Determine the (X, Y) coordinate at the center of the cell enclosing the given text.  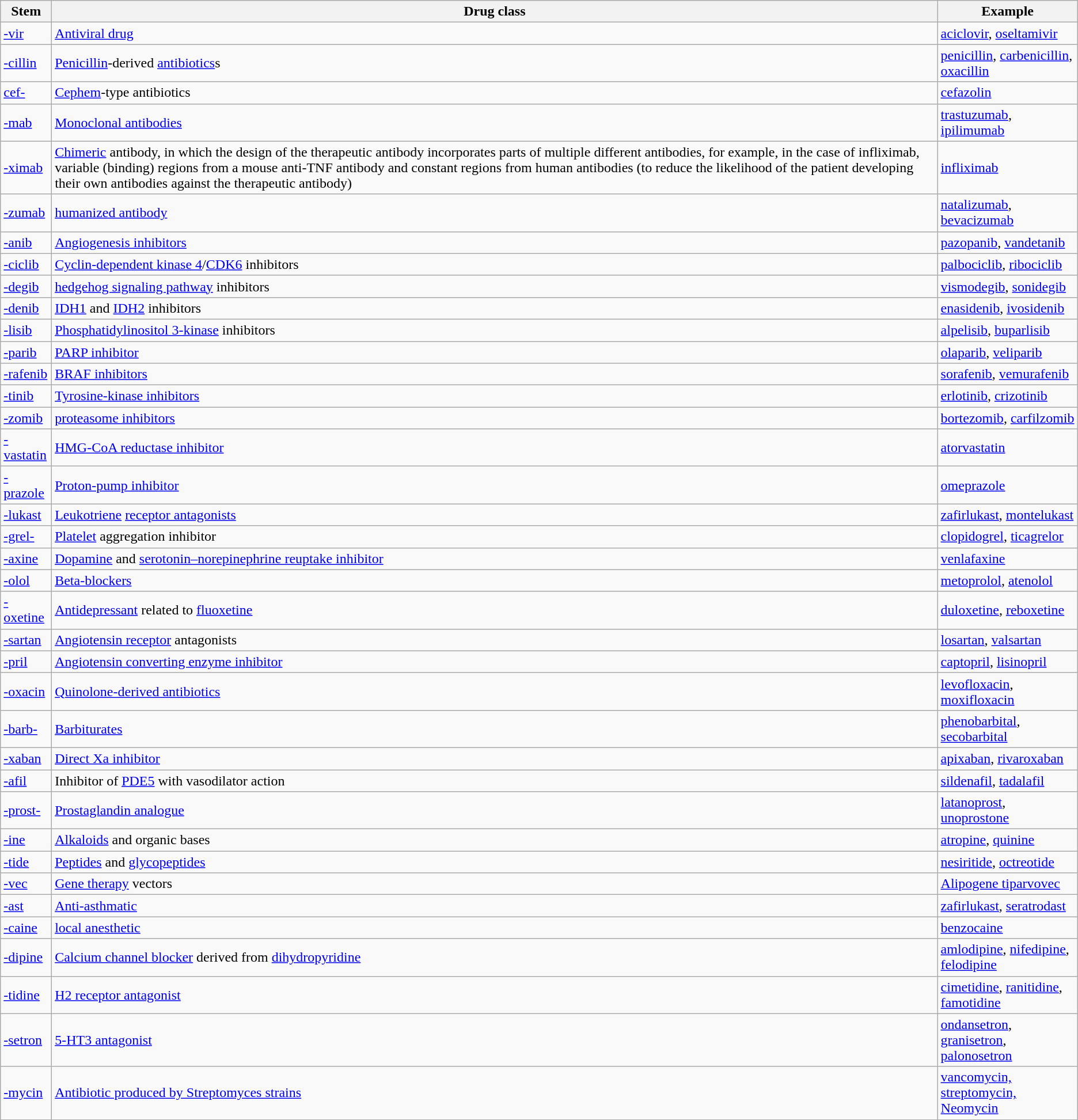
-rafenib (26, 374)
BRAF inhibitors (495, 374)
-lisib (26, 330)
-parib (26, 352)
PARP inhibitor (495, 352)
palbociclib, ribociclib (1008, 264)
trastuzumab, ipilimumab (1008, 122)
Quinolone-derived antibiotics (495, 691)
Antiviral drug (495, 33)
-prazole (26, 485)
-setron (26, 1040)
-vec (26, 884)
Phosphatidylinositol 3-kinase inhibitors (495, 330)
omeprazole (1008, 485)
Drug class (495, 12)
proteasome inhibitors (495, 418)
venlafaxine (1008, 559)
latanoprost, unoprostone (1008, 811)
atorvastatin (1008, 448)
alpelisib, buparlisib (1008, 330)
cef- (26, 93)
duloxetine, reboxetine (1008, 610)
-pril (26, 662)
Antibiotic produced by Streptomyces strains (495, 1093)
ondansetron, granisetron, palonosetron (1008, 1040)
vancomycin, streptomycin, Neomycin (1008, 1093)
Platelet aggregation inhibitor (495, 537)
IDH1 and IDH2 inhibitors (495, 308)
-axine (26, 559)
cimetidine, ranitidine, famotidine (1008, 995)
H2 receptor antagonist (495, 995)
-ximab (26, 168)
Penicillin-derived antibioticss (495, 63)
Tyrosine-kinase inhibitors (495, 396)
zafirlukast, seratrodast (1008, 906)
-caine (26, 928)
humanized antibody (495, 213)
-oxetine (26, 610)
Alkaloids and organic bases (495, 840)
-vir (26, 33)
Example (1008, 12)
-mycin (26, 1093)
-denib (26, 308)
Cephem-type antibiotics (495, 93)
-ine (26, 840)
atropine, quinine (1008, 840)
amlodipine, nifedipine, felodipine (1008, 957)
Proton-pump inhibitor (495, 485)
local anesthetic (495, 928)
-anib (26, 242)
erlotinib, crizotinib (1008, 396)
-dipine (26, 957)
-tinib (26, 396)
Monoclonal antibodies (495, 122)
Dopamine and serotonin–norepinephrine reuptake inhibitor (495, 559)
Antidepressant related to fluoxetine (495, 610)
bortezomib, carfilzomib (1008, 418)
infliximab (1008, 168)
-xaban (26, 758)
Stem (26, 12)
Peptides and glycopeptides (495, 862)
Calcium channel blocker derived from dihydropyridine (495, 957)
Beta-blockers (495, 580)
HMG-CoA reductase inhibitor (495, 448)
-ciclib (26, 264)
apixaban, rivaroxaban (1008, 758)
-oxacin (26, 691)
-tide (26, 862)
-afil (26, 780)
-ast (26, 906)
levofloxacin, moxifloxacin (1008, 691)
-tidine (26, 995)
cefazolin (1008, 93)
Barbiturates (495, 729)
Gene therapy vectors (495, 884)
sildenafil, tadalafil (1008, 780)
5-HT3 antagonist (495, 1040)
-zomib (26, 418)
metoprolol, atenolol (1008, 580)
Prostaglandin analogue (495, 811)
penicillin, carbenicillin, oxacillin (1008, 63)
Alipogene tiparvovec (1008, 884)
Anti-asthmatic (495, 906)
-mab (26, 122)
-degib (26, 286)
hedgehog signaling pathway inhibitors (495, 286)
-sartan (26, 640)
vismodegib, sonidegib (1008, 286)
natalizumab, bevacizumab (1008, 213)
Cyclin-dependent kinase 4/CDK6 inhibitors (495, 264)
zafirlukast, montelukast (1008, 515)
-prost- (26, 811)
Angiotensin receptor antagonists (495, 640)
-zumab (26, 213)
enasidenib, ivosidenib (1008, 308)
Angiotensin converting enzyme inhibitor (495, 662)
-olol (26, 580)
Inhibitor of PDE5 with vasodilator action (495, 780)
benzocaine (1008, 928)
-barb- (26, 729)
sorafenib, vemurafenib (1008, 374)
-lukast (26, 515)
clopidogrel, ticagrelor (1008, 537)
Angiogenesis inhibitors (495, 242)
aciclovir, oseltamivir (1008, 33)
Leukotriene receptor antagonists (495, 515)
-grel- (26, 537)
nesiritide, octreotide (1008, 862)
-vastatin (26, 448)
Direct Xa inhibitor (495, 758)
phenobarbital, secobarbital (1008, 729)
-cillin (26, 63)
losartan, valsartan (1008, 640)
pazopanib, vandetanib (1008, 242)
olaparib, veliparib (1008, 352)
captopril, lisinopril (1008, 662)
